Return [X, Y] of the center of cell containing provided text 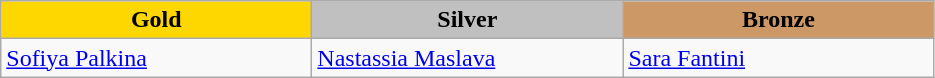
Gold [156, 20]
Bronze [778, 20]
Sara Fantini [778, 58]
Nastassia Maslava [468, 58]
Silver [468, 20]
Sofiya Palkina [156, 58]
